Identify which cell holds the provided text, then report its [x, y] central coordinate. 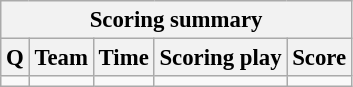
Score [320, 58]
Scoring play [220, 58]
Time [124, 58]
Q [15, 58]
Scoring summary [176, 20]
Team [61, 58]
